Extract the [X, Y] coordinate from the center of the cell holding the provided text.  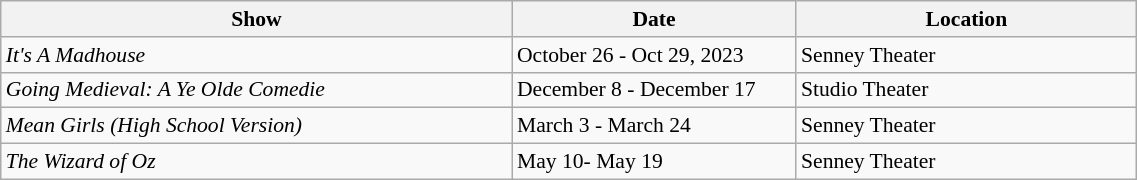
Going Medieval: A Ye Olde Comedie [256, 90]
March 3 - March 24 [654, 126]
Show [256, 19]
May 10- May 19 [654, 162]
Location [966, 19]
December 8 - December 17 [654, 90]
It's A Madhouse [256, 55]
The Wizard of Oz [256, 162]
Studio Theater [966, 90]
Date [654, 19]
Mean Girls (High School Version) [256, 126]
October 26 - Oct 29, 2023 [654, 55]
